Determine the [x, y] coordinate at the center of the cell enclosing the given text.  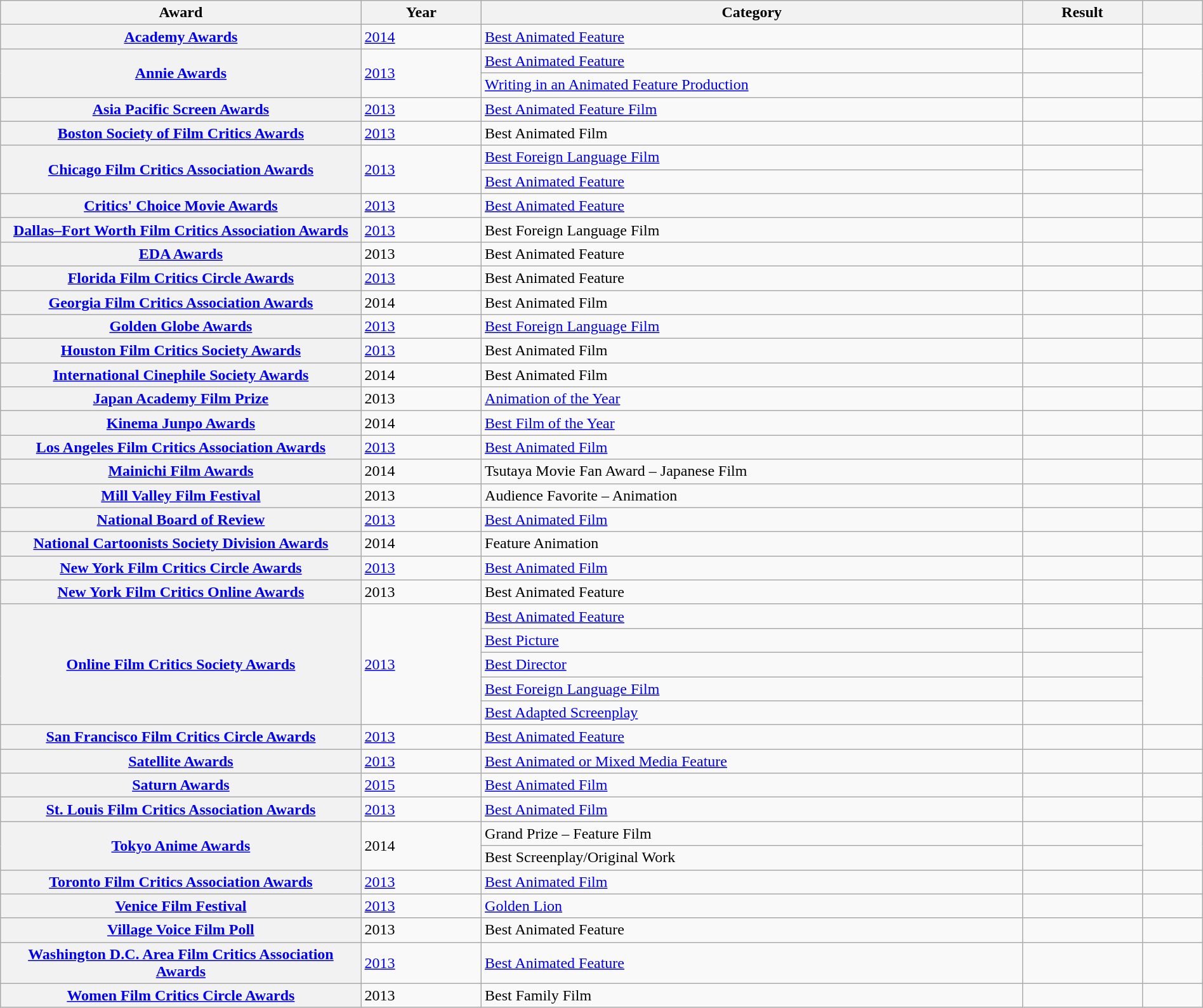
National Cartoonists Society Division Awards [181, 544]
Academy Awards [181, 37]
Women Film Critics Circle Awards [181, 995]
Houston Film Critics Society Awards [181, 351]
Chicago Film Critics Association Awards [181, 169]
2015 [421, 785]
Critics' Choice Movie Awards [181, 206]
Audience Favorite – Animation [753, 495]
National Board of Review [181, 520]
Washington D.C. Area Film Critics Association Awards [181, 963]
New York Film Critics Online Awards [181, 592]
Best Animated Feature Film [753, 109]
Golden Globe Awards [181, 327]
Best Director [753, 664]
Best Picture [753, 640]
Georgia Film Critics Association Awards [181, 303]
St. Louis Film Critics Association Awards [181, 809]
San Francisco Film Critics Circle Awards [181, 737]
EDA Awards [181, 254]
Tokyo Anime Awards [181, 846]
Tsutaya Movie Fan Award – Japanese Film [753, 471]
Mill Valley Film Festival [181, 495]
Venice Film Festival [181, 906]
Best Film of the Year [753, 423]
Award [181, 13]
Mainichi Film Awards [181, 471]
Year [421, 13]
Village Voice Film Poll [181, 930]
Boston Society of Film Critics Awards [181, 133]
Grand Prize – Feature Film [753, 834]
Best Animated or Mixed Media Feature [753, 761]
Annie Awards [181, 73]
Los Angeles Film Critics Association Awards [181, 447]
Writing in an Animated Feature Production [753, 85]
Golden Lion [753, 906]
Animation of the Year [753, 399]
Asia Pacific Screen Awards [181, 109]
Result [1082, 13]
Dallas–Fort Worth Film Critics Association Awards [181, 230]
Online Film Critics Society Awards [181, 664]
Best Family Film [753, 995]
Category [753, 13]
Japan Academy Film Prize [181, 399]
Saturn Awards [181, 785]
Best Screenplay/Original Work [753, 858]
Satellite Awards [181, 761]
Toronto Film Critics Association Awards [181, 882]
Feature Animation [753, 544]
Kinema Junpo Awards [181, 423]
New York Film Critics Circle Awards [181, 568]
Best Adapted Screenplay [753, 713]
International Cinephile Society Awards [181, 375]
Florida Film Critics Circle Awards [181, 278]
